Locate the cell with the specified text and output its [X, Y] center coordinate. 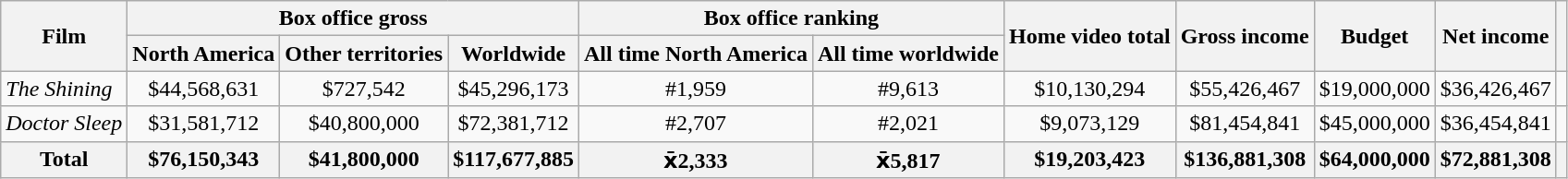
$72,881,308 [1495, 160]
Net income [1495, 36]
$19,203,423 [1089, 160]
All time worldwide [907, 54]
Doctor Sleep [65, 124]
$40,800,000 [364, 124]
Total [65, 160]
$10,130,294 [1089, 89]
Worldwide [514, 54]
$31,581,712 [203, 124]
Box office gross [353, 18]
$727,542 [364, 89]
Budget [1375, 36]
Film [65, 36]
x̄2,333 [695, 160]
Box office ranking [791, 18]
$136,881,308 [1245, 160]
$36,454,841 [1495, 124]
$45,000,000 [1375, 124]
$41,800,000 [364, 160]
#2,707 [695, 124]
$19,000,000 [1375, 89]
$64,000,000 [1375, 160]
The Shining [65, 89]
$9,073,129 [1089, 124]
Gross income [1245, 36]
Other territories [364, 54]
#1,959 [695, 89]
$55,426,467 [1245, 89]
All time North America [695, 54]
$81,454,841 [1245, 124]
#2,021 [907, 124]
North America [203, 54]
x̄5,817 [907, 160]
$36,426,467 [1495, 89]
$76,150,343 [203, 160]
$44,568,631 [203, 89]
$117,677,885 [514, 160]
$72,381,712 [514, 124]
Home video total [1089, 36]
$45,296,173 [514, 89]
#9,613 [907, 89]
